Provide the [x, y] coordinate of the cell's center where the given text is located.  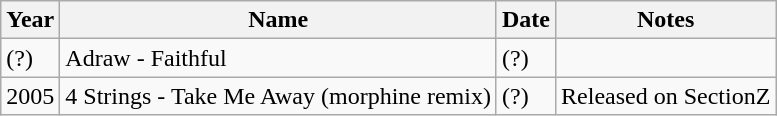
2005 [30, 96]
Date [526, 20]
Adraw - Faithful [278, 58]
Notes [666, 20]
Name [278, 20]
Year [30, 20]
Released on SectionZ [666, 96]
4 Strings - Take Me Away (morphine remix) [278, 96]
